Pinpoint the cell where the given text exists, returning its [X, Y] midpoint coordinate. 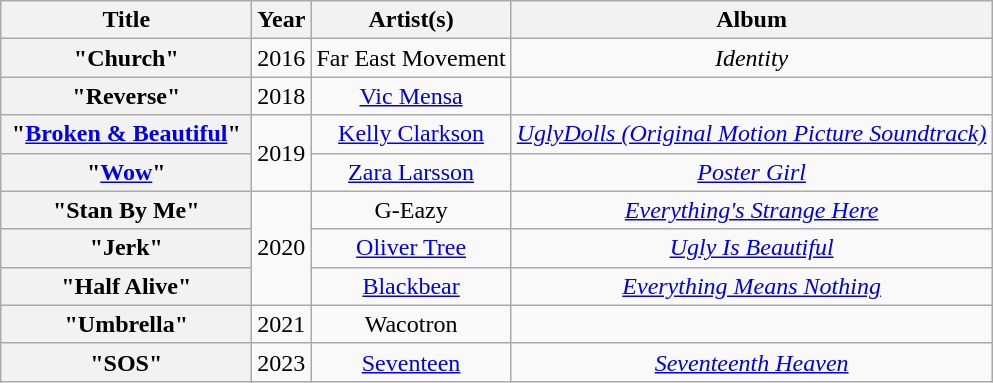
Seventeenth Heaven [752, 362]
"Half Alive" [126, 286]
"Wow" [126, 172]
Everything's Strange Here [752, 210]
2020 [282, 248]
"SOS" [126, 362]
2021 [282, 324]
Wacotron [411, 324]
2018 [282, 96]
2019 [282, 153]
"Reverse" [126, 96]
"Jerk" [126, 248]
2023 [282, 362]
"Umbrella" [126, 324]
Seventeen [411, 362]
Ugly Is Beautiful [752, 248]
"Church" [126, 58]
Identity [752, 58]
Everything Means Nothing [752, 286]
Far East Movement [411, 58]
Title [126, 20]
Album [752, 20]
2016 [282, 58]
UglyDolls (Original Motion Picture Soundtrack) [752, 134]
Blackbear [411, 286]
Poster Girl [752, 172]
Vic Mensa [411, 96]
Year [282, 20]
"Stan By Me" [126, 210]
"Broken & Beautiful" [126, 134]
Oliver Tree [411, 248]
G-Eazy [411, 210]
Artist(s) [411, 20]
Kelly Clarkson [411, 134]
Zara Larsson [411, 172]
